Provide the [x, y] coordinate of the cell's center where the given text is located.  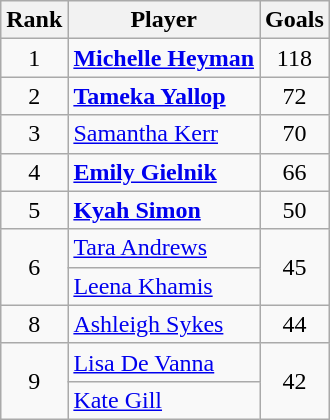
2 [34, 96]
Ashleigh Sykes [164, 324]
Goals [295, 20]
5 [34, 210]
44 [295, 324]
4 [34, 172]
Kyah Simon [164, 210]
Leena Khamis [164, 286]
42 [295, 381]
1 [34, 58]
66 [295, 172]
Kate Gill [164, 400]
50 [295, 210]
Tara Andrews [164, 248]
Rank [34, 20]
8 [34, 324]
72 [295, 96]
70 [295, 134]
Lisa De Vanna [164, 362]
3 [34, 134]
Tameka Yallop [164, 96]
118 [295, 58]
Player [164, 20]
45 [295, 267]
9 [34, 381]
Emily Gielnik [164, 172]
Samantha Kerr [164, 134]
Michelle Heyman [164, 58]
6 [34, 267]
